Detect which cell encompasses the target text, then output its [x, y] center coordinate. 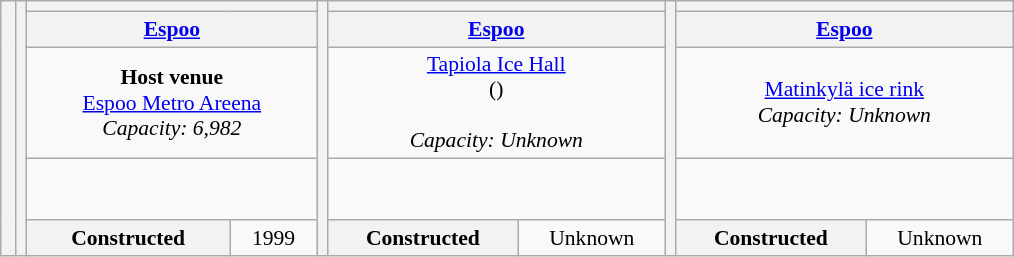
Tapiola Ice Hall()Capacity: Unknown [496, 103]
Matinkylä ice rinkCapacity: Unknown [844, 103]
Host venueEspoo Metro AreenaCapacity: 6,982 [172, 103]
1999 [274, 238]
